Find where the given text appears and provide that cell's center as [x, y] coordinate. 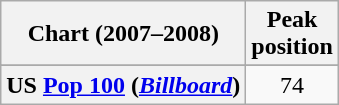
Peakposition [292, 34]
Chart (2007–2008) [124, 34]
US Pop 100 (Billboard) [124, 85]
74 [292, 85]
